Provide the [X, Y] coordinate of the cell's center where the given text is located.  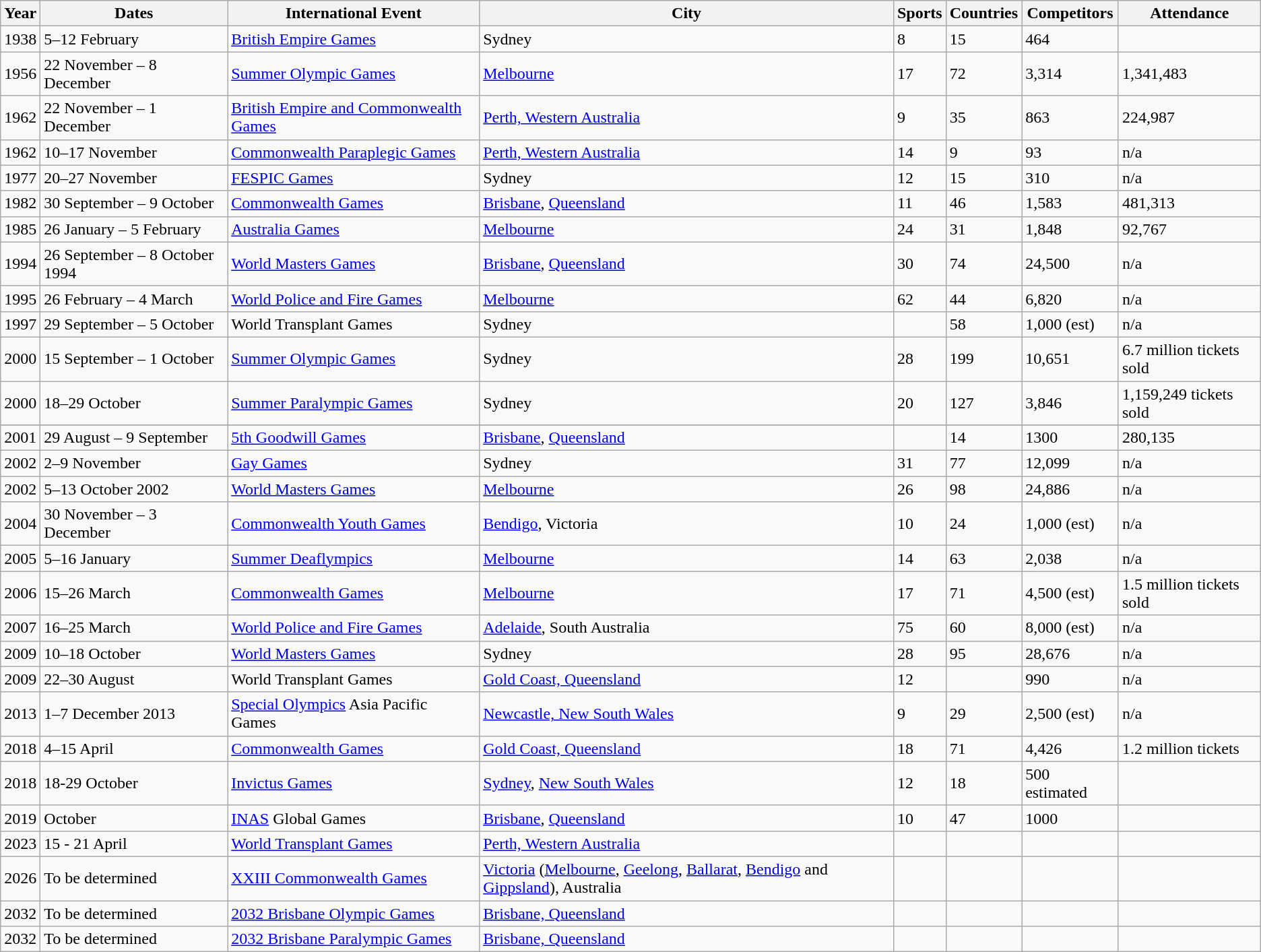
280,135 [1190, 438]
5–12 February [134, 39]
127 [983, 403]
24,500 [1070, 264]
10–18 October [134, 654]
98 [983, 489]
3,846 [1070, 403]
1997 [20, 324]
28,676 [1070, 654]
16–25 March [134, 628]
Countries [983, 13]
4,426 [1070, 749]
24,886 [1070, 489]
224,987 [1190, 117]
6.7 million tickets sold [1190, 358]
1.5 million tickets sold [1190, 593]
Sports [919, 13]
Dates [134, 13]
10,651 [1070, 358]
26 [919, 489]
Sydney, New South Wales [687, 783]
2007 [20, 628]
1,159,249 tickets sold [1190, 403]
20 [919, 403]
500 estimated [1070, 783]
2023 [20, 844]
47 [983, 818]
8,000 (est) [1070, 628]
Victoria (Melbourne, Geelong, Ballarat, Bendigo and Gippsland), Australia [687, 879]
46 [983, 203]
22 November – 1 December [134, 117]
77 [983, 464]
30 [919, 264]
Attendance [1190, 13]
2032 Brisbane Olympic Games [354, 913]
26 September – 8 October 1994 [134, 264]
29 September – 5 October [134, 324]
5th Goodwill Games [354, 438]
INAS Global Games [354, 818]
990 [1070, 679]
22–30 August [134, 679]
8 [919, 39]
Invictus Games [354, 783]
5–13 October 2002 [134, 489]
2,038 [1070, 559]
1985 [20, 229]
863 [1070, 117]
29 [983, 714]
92,767 [1190, 229]
10–17 November [134, 152]
4–15 April [134, 749]
1,848 [1070, 229]
93 [1070, 152]
2013 [20, 714]
60 [983, 628]
October [134, 818]
British Empire and Commonwealth Games [354, 117]
1,583 [1070, 203]
2004 [20, 524]
6,820 [1070, 298]
29 August – 9 September [134, 438]
30 September – 9 October [134, 203]
Commonwealth Paraplegic Games [354, 152]
Adelaide, South Australia [687, 628]
1938 [20, 39]
2026 [20, 879]
95 [983, 654]
63 [983, 559]
26 January – 5 February [134, 229]
2019 [20, 818]
5–16 January [134, 559]
1.2 million tickets [1190, 749]
75 [919, 628]
44 [983, 298]
1977 [20, 178]
20–27 November [134, 178]
1994 [20, 264]
2,500 (est) [1070, 714]
2–9 November [134, 464]
2005 [20, 559]
11 [919, 203]
Competitors [1070, 13]
74 [983, 264]
British Empire Games [354, 39]
12,099 [1070, 464]
Year [20, 13]
Australia Games [354, 229]
3,314 [1070, 74]
1995 [20, 298]
481,313 [1190, 203]
International Event [354, 13]
Gay Games [354, 464]
1956 [20, 74]
1300 [1070, 438]
15 - 21 April [134, 844]
Newcastle, New South Wales [687, 714]
58 [983, 324]
62 [919, 298]
Special Olympics Asia Pacific Games [354, 714]
FESPIC Games [354, 178]
464 [1070, 39]
1000 [1070, 818]
2006 [20, 593]
Summer Deaflympics [354, 559]
2001 [20, 438]
2032 Brisbane Paralympic Games [354, 939]
XXIII Commonwealth Games [354, 879]
26 February – 4 March [134, 298]
22 November – 8 December [134, 74]
310 [1070, 178]
Commonwealth Youth Games [354, 524]
Bendigo, Victoria [687, 524]
1982 [20, 203]
18-29 October [134, 783]
City [687, 13]
1–7 December 2013 [134, 714]
1,341,483 [1190, 74]
72 [983, 74]
4,500 (est) [1070, 593]
15 September – 1 October [134, 358]
35 [983, 117]
18–29 October [134, 403]
30 November – 3 December [134, 524]
Summer Paralympic Games [354, 403]
15–26 March [134, 593]
199 [983, 358]
